Detect which cell encompasses the target text, then output its (X, Y) center coordinate. 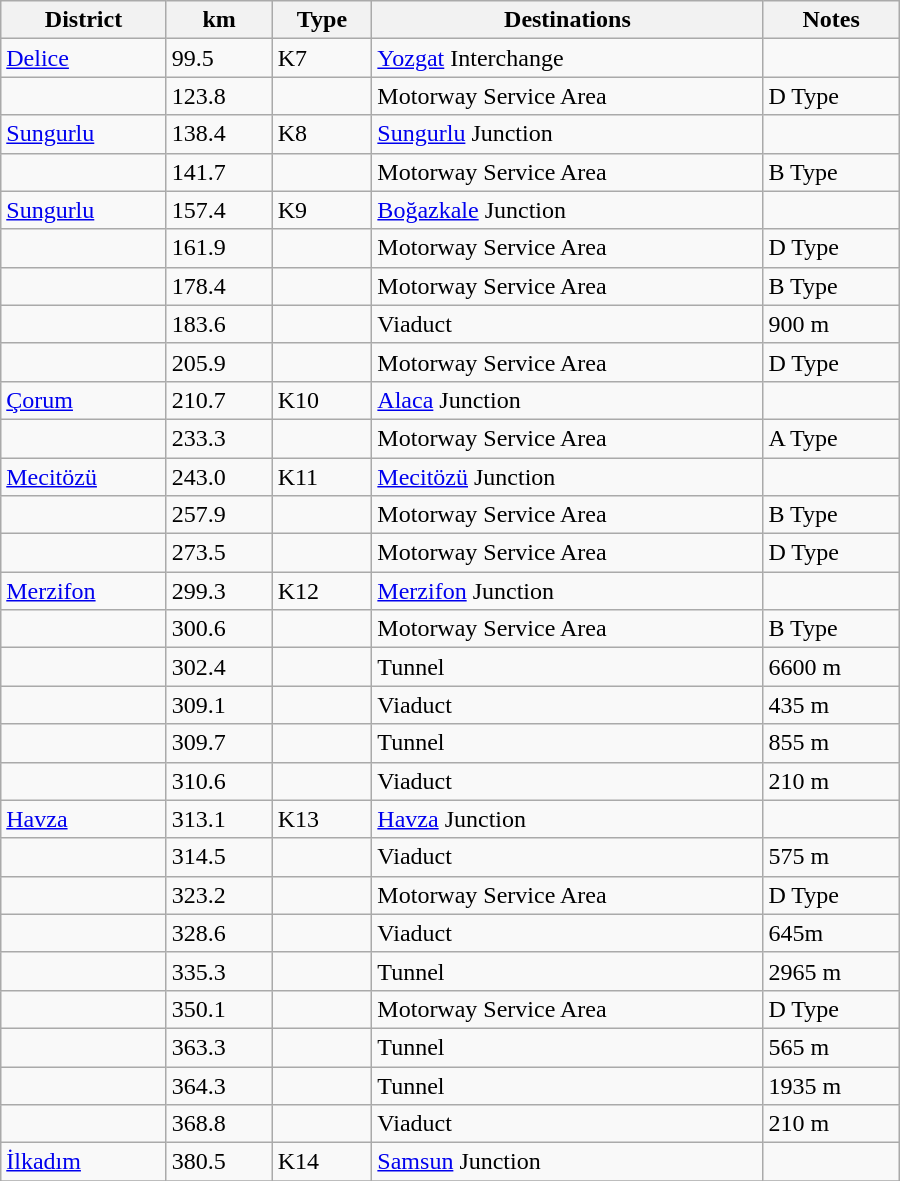
Samsun Junction (568, 1162)
435 m (831, 705)
Havza Junction (568, 819)
299.3 (219, 591)
Type (322, 20)
310.6 (219, 781)
243.0 (219, 477)
205.9 (219, 362)
302.4 (219, 667)
K7 (322, 58)
K14 (322, 1162)
141.7 (219, 172)
273.5 (219, 553)
6600 m (831, 667)
Merzifon Junction (568, 591)
855 m (831, 743)
257.9 (219, 515)
Çorum (84, 400)
565 m (831, 1047)
309.1 (219, 705)
Delice (84, 58)
157.4 (219, 210)
313.1 (219, 819)
Sungurlu Junction (568, 134)
K13 (322, 819)
Merzifon (84, 591)
183.6 (219, 324)
138.4 (219, 134)
K11 (322, 477)
Boğazkale Junction (568, 210)
210.7 (219, 400)
323.2 (219, 895)
Destinations (568, 20)
District (84, 20)
Yozgat Interchange (568, 58)
K9 (322, 210)
A Type (831, 438)
380.5 (219, 1162)
364.3 (219, 1085)
178.4 (219, 286)
km (219, 20)
314.5 (219, 857)
645m (831, 933)
233.3 (219, 438)
Mecitözü Junction (568, 477)
K8 (322, 134)
2965 m (831, 971)
300.6 (219, 629)
Alaca Junction (568, 400)
K10 (322, 400)
K12 (322, 591)
1935 m (831, 1085)
350.1 (219, 1009)
328.6 (219, 933)
309.7 (219, 743)
368.8 (219, 1124)
335.3 (219, 971)
123.8 (219, 96)
Mecitözü (84, 477)
900 m (831, 324)
İlkadım (84, 1162)
Havza (84, 819)
575 m (831, 857)
363.3 (219, 1047)
Notes (831, 20)
99.5 (219, 58)
161.9 (219, 248)
